Capture the cell that displays the provided text and extract its [X, Y] central coordinate. 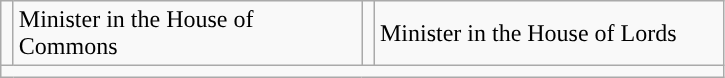
Minister in the House of Lords [548, 34]
Minister in the House of Commons [188, 34]
